Determine the [x, y] coordinate at the center of the cell enclosing the given text.  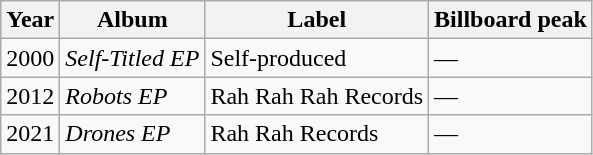
Year [30, 20]
Label [317, 20]
Robots EP [132, 96]
2012 [30, 96]
Rah Rah Records [317, 134]
Self-produced [317, 58]
Drones EP [132, 134]
Rah Rah Rah Records [317, 96]
Billboard peak [511, 20]
2000 [30, 58]
Self-Titled EP [132, 58]
2021 [30, 134]
Album [132, 20]
